Detect which cell encompasses the target text, then output its [x, y] center coordinate. 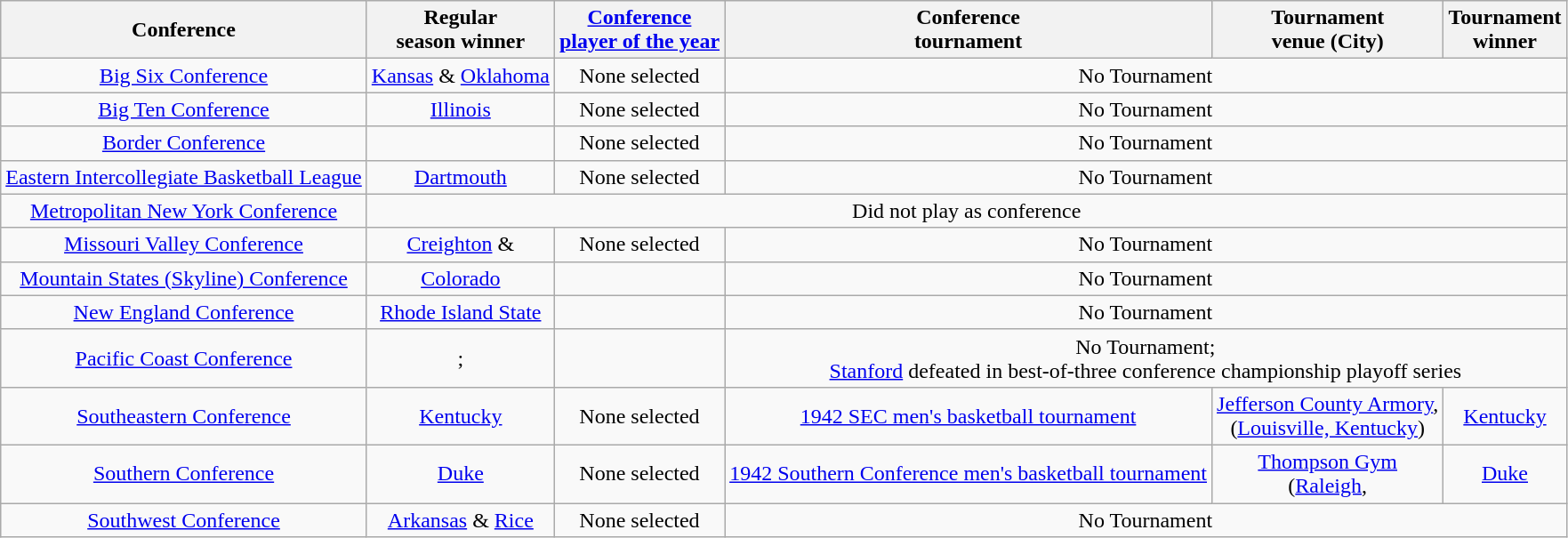
Big Six Conference [184, 76]
Regular season winner [461, 30]
Southern Conference [184, 473]
Jefferson County Armory,(Louisville, Kentucky) [1328, 416]
Did not play as conference [966, 211]
Tournament winner [1505, 30]
Arkansas & Rice [461, 520]
Illinois [461, 109]
Rhode Island State [461, 312]
No Tournament;Stanford defeated in best-of-three conference championship playoff series [1146, 357]
Pacific Coast Conference [184, 357]
Tournament venue (City) [1328, 30]
New England Conference [184, 312]
Big Ten Conference [184, 109]
Conference [184, 30]
Missouri Valley Conference [184, 245]
1942 SEC men's basketball tournament [969, 416]
Creighton & [461, 245]
Thompson Gym(Raleigh, [1328, 473]
Border Conference [184, 143]
Conference tournament [969, 30]
Conference player of the year [639, 30]
Dartmouth [461, 177]
Southeastern Conference [184, 416]
1942 Southern Conference men's basketball tournament [969, 473]
Eastern Intercollegiate Basketball League [184, 177]
Southwest Conference [184, 520]
Mountain States (Skyline) Conference [184, 278]
Metropolitan New York Conference [184, 211]
Colorado [461, 278]
Kansas & Oklahoma [461, 76]
; [461, 357]
